Detect which cell encompasses the target text, then output its (X, Y) center coordinate. 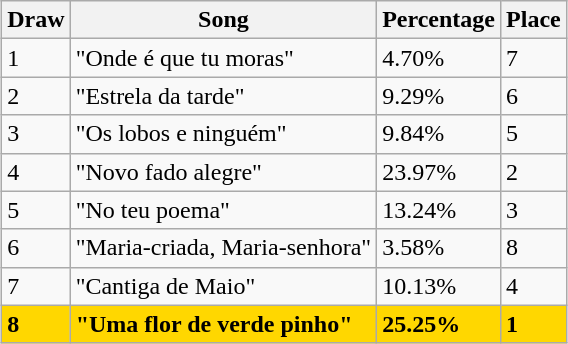
9.29% (439, 96)
Percentage (439, 20)
Song (224, 20)
"Cantiga de Maio" (224, 286)
13.24% (439, 210)
10.13% (439, 286)
Draw (36, 20)
"Novo fado alegre" (224, 172)
Place (534, 20)
"Uma flor de verde pinho" (224, 324)
"Onde é que tu moras" (224, 58)
4.70% (439, 58)
9.84% (439, 134)
"Estrela da tarde" (224, 96)
25.25% (439, 324)
23.97% (439, 172)
3.58% (439, 248)
"Os lobos e ninguém" (224, 134)
"No teu poema" (224, 210)
"Maria-criada, Maria-senhora" (224, 248)
